Locate the cell with the specified text and output its [X, Y] center coordinate. 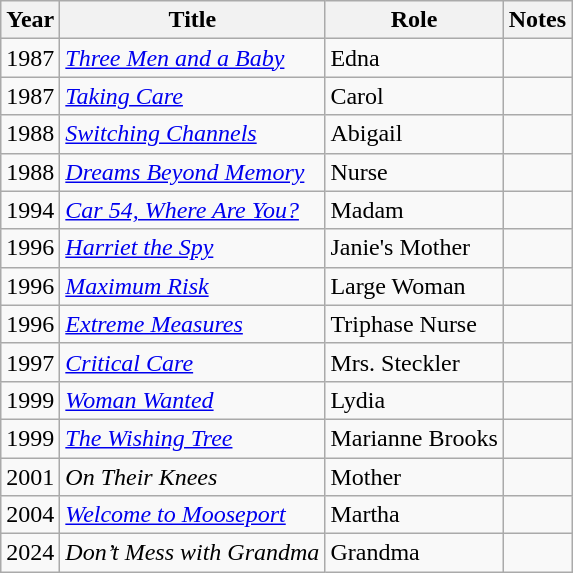
Large Woman [414, 286]
Harriet the Spy [192, 248]
Switching Channels [192, 134]
2004 [30, 515]
Taking Care [192, 96]
On Their Knees [192, 477]
Mrs. Steckler [414, 362]
Abigail [414, 134]
Maximum Risk [192, 286]
Lydia [414, 400]
Janie's Mother [414, 248]
Nurse [414, 172]
Welcome to Mooseport [192, 515]
Car 54, Where Are You? [192, 210]
Notes [537, 20]
1994 [30, 210]
2001 [30, 477]
Martha [414, 515]
Carol [414, 96]
Critical Care [192, 362]
Triphase Nurse [414, 324]
Edna [414, 58]
Mother [414, 477]
Year [30, 20]
Marianne Brooks [414, 438]
Three Men and a Baby [192, 58]
Dreams Beyond Memory [192, 172]
2024 [30, 553]
Grandma [414, 553]
Extreme Measures [192, 324]
Title [192, 20]
Madam [414, 210]
Don’t Mess with Grandma [192, 553]
Role [414, 20]
1997 [30, 362]
Woman Wanted [192, 400]
The Wishing Tree [192, 438]
